Capture the cell that displays the provided text and extract its [x, y] central coordinate. 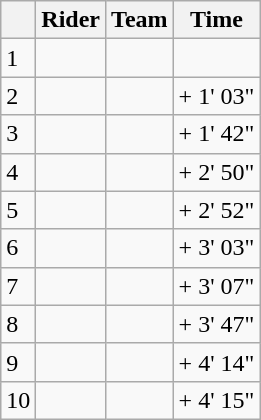
+ 3' 07" [216, 286]
Time [216, 20]
4 [18, 172]
+ 4' 14" [216, 362]
3 [18, 134]
Team [140, 20]
6 [18, 248]
+ 2' 52" [216, 210]
+ 1' 03" [216, 96]
+ 1' 42" [216, 134]
8 [18, 324]
+ 4' 15" [216, 400]
5 [18, 210]
Rider [71, 20]
2 [18, 96]
+ 2' 50" [216, 172]
10 [18, 400]
7 [18, 286]
+ 3' 03" [216, 248]
9 [18, 362]
+ 3' 47" [216, 324]
1 [18, 58]
